For the text-containing cell, return its midpoint in [X, Y] coordinate format. 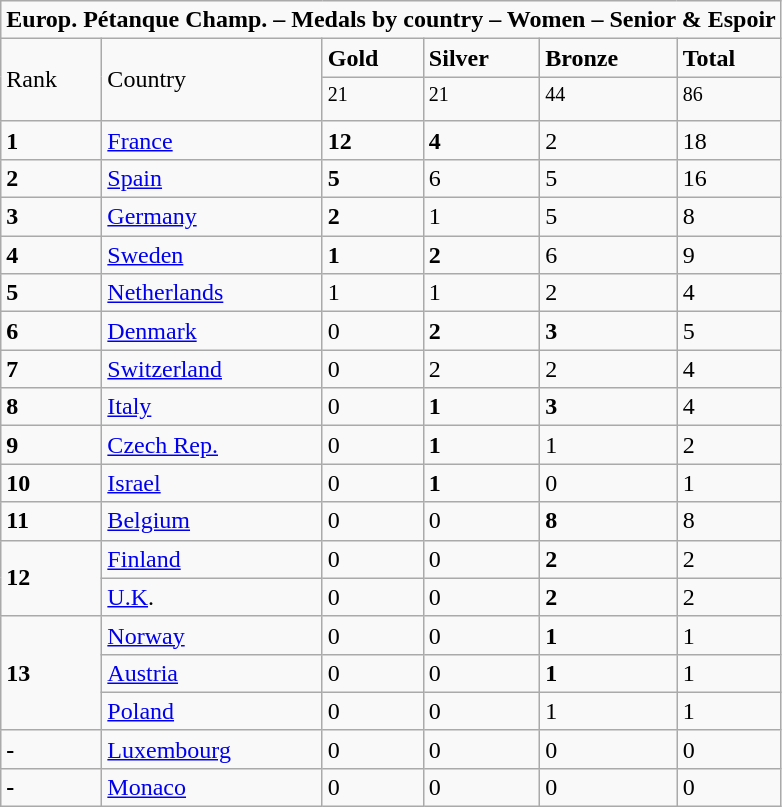
7 [52, 369]
U.K. [212, 597]
86 [729, 100]
16 [729, 178]
Belgium [212, 521]
Silver [481, 58]
Netherlands [212, 293]
France [212, 140]
Rank [52, 80]
10 [52, 483]
Austria [212, 673]
Spain [212, 178]
Germany [212, 217]
Norway [212, 635]
Czech Rep. [212, 445]
Luxembourg [212, 749]
Europ. Pétanque Champ. – Medals by country – Women – Senior & Espoir [391, 20]
Bronze [608, 58]
Italy [212, 407]
Poland [212, 711]
44 [608, 100]
11 [52, 521]
Sweden [212, 255]
Finland [212, 559]
Monaco [212, 787]
Switzerland [212, 369]
Total [729, 58]
Country [212, 80]
18 [729, 140]
13 [52, 673]
Israel [212, 483]
Gold [372, 58]
Denmark [212, 331]
